Identify which cell holds the provided text, then report its (X, Y) central coordinate. 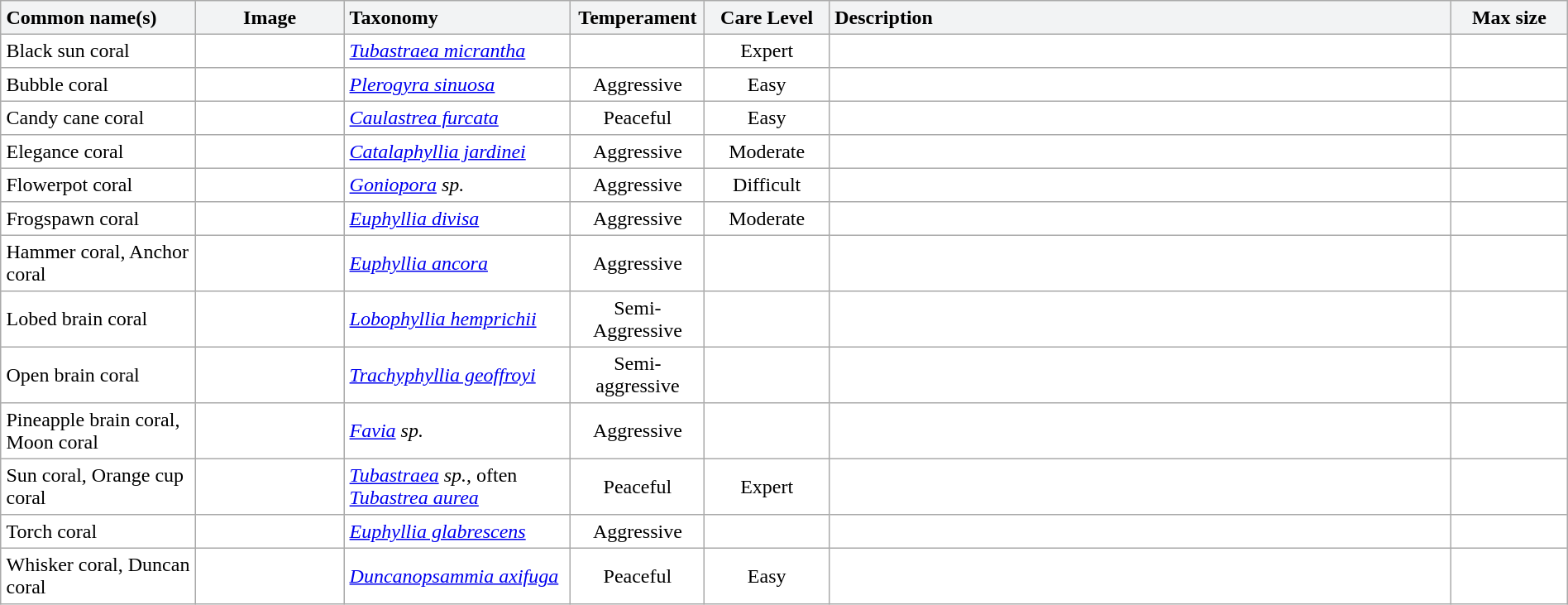
Lobophyllia hemprichii (457, 319)
Taxonomy (457, 17)
Frogspawn coral (98, 218)
Care Level (767, 17)
Sun coral, Orange cup coral (98, 487)
Max size (1510, 17)
Semi-aggressive (638, 375)
Elegance coral (98, 151)
Lobed brain coral (98, 319)
Euphyllia ancora (457, 263)
Bubble coral (98, 84)
Difficult (767, 185)
Tubastraea micrantha (457, 50)
Black sun coral (98, 50)
Goniopora sp. (457, 185)
Description (1140, 17)
Open brain coral (98, 375)
Flowerpot coral (98, 185)
Catalaphyllia jardinei (457, 151)
Common name(s) (98, 17)
Image (270, 17)
Duncanopsammia axifuga (457, 576)
Temperament (638, 17)
Euphyllia glabrescens (457, 531)
Euphyllia divisa (457, 218)
Caulastrea furcata (457, 118)
Tubastraea sp., often Tubastrea aurea (457, 487)
Pineapple brain coral, Moon coral (98, 431)
Favia sp. (457, 431)
Trachyphyllia geoffroyi (457, 375)
Semi-Aggressive (638, 319)
Torch coral (98, 531)
Candy cane coral (98, 118)
Plerogyra sinuosa (457, 84)
Whisker coral, Duncan coral (98, 576)
Hammer coral, Anchor coral (98, 263)
